Scan for the cell matching the given text and deliver its [X, Y] coordinate at center. 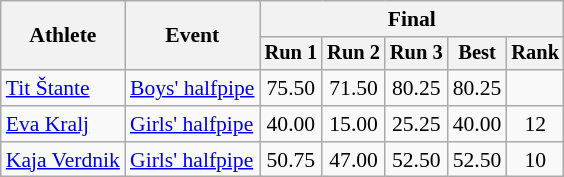
71.50 [354, 88]
Run 3 [416, 54]
Best [478, 54]
Boys' halfpipe [192, 88]
Run 2 [354, 54]
25.25 [416, 124]
12 [535, 124]
Final [412, 19]
75.50 [292, 88]
Run 1 [292, 54]
Event [192, 36]
Girls' halfpipe [192, 124]
15.00 [354, 124]
Eva Kralj [63, 124]
Tit Štante [63, 88]
Rank [535, 54]
Athlete [63, 36]
